Search for the cell housing the specified text and yield its [X, Y] center coordinate. 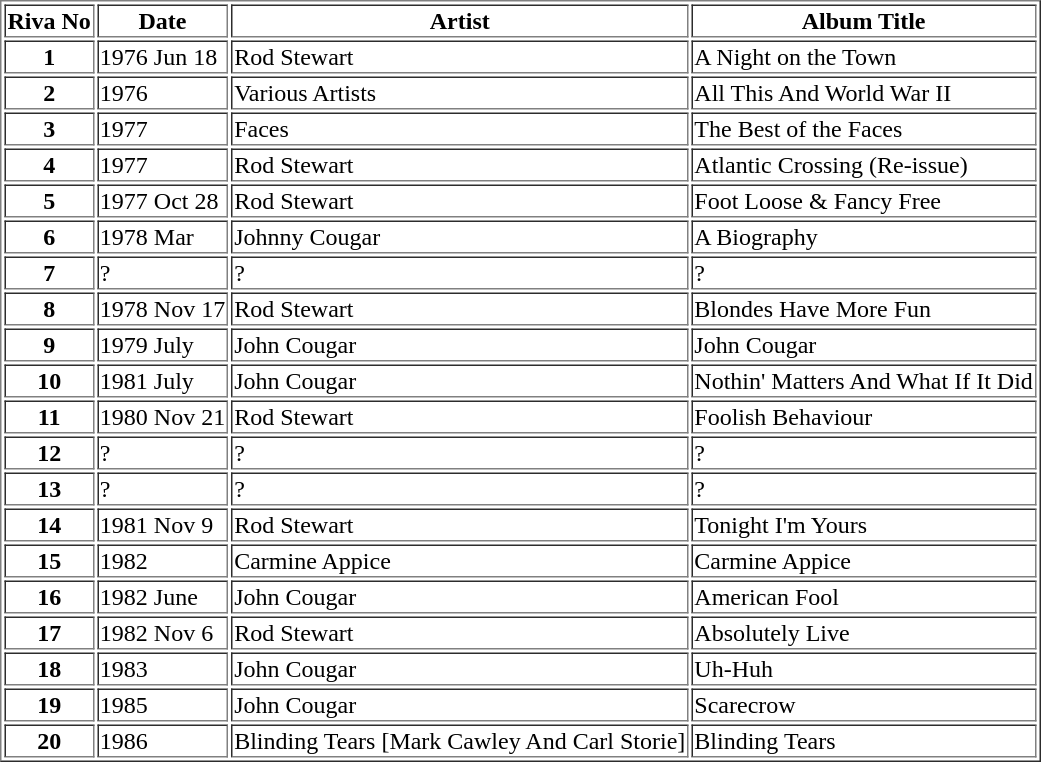
A Biography [864, 236]
1976 [162, 92]
Riva No [48, 20]
Blinding Tears [864, 740]
Various Artists [460, 92]
Nothin' Matters And What If It Did [864, 380]
1981 July [162, 380]
2 [48, 92]
6 [48, 236]
1983 [162, 668]
1981 Nov 9 [162, 524]
16 [48, 596]
19 [48, 704]
1986 [162, 740]
4 [48, 164]
Uh-Huh [864, 668]
Atlantic Crossing (Re-issue) [864, 164]
1978 Mar [162, 236]
13 [48, 488]
Foot Loose & Fancy Free [864, 200]
9 [48, 344]
8 [48, 308]
17 [48, 632]
1979 July [162, 344]
5 [48, 200]
1982 [162, 560]
Absolutely Live [864, 632]
1980 Nov 21 [162, 416]
Foolish Behaviour [864, 416]
1982 Nov 6 [162, 632]
18 [48, 668]
Artist [460, 20]
Blinding Tears [Mark Cawley And Carl Storie] [460, 740]
Date [162, 20]
Blondes Have More Fun [864, 308]
American Fool [864, 596]
Faces [460, 128]
1976 Jun 18 [162, 56]
20 [48, 740]
Tonight I'm Yours [864, 524]
1982 June [162, 596]
10 [48, 380]
1977 Oct 28 [162, 200]
14 [48, 524]
7 [48, 272]
All This And World War II [864, 92]
Johnny Cougar [460, 236]
15 [48, 560]
1 [48, 56]
The Best of the Faces [864, 128]
3 [48, 128]
1985 [162, 704]
Scarecrow [864, 704]
1978 Nov 17 [162, 308]
11 [48, 416]
Album Title [864, 20]
A Night on the Town [864, 56]
12 [48, 452]
